Extract the [x, y] coordinate from the center of the cell holding the provided text.  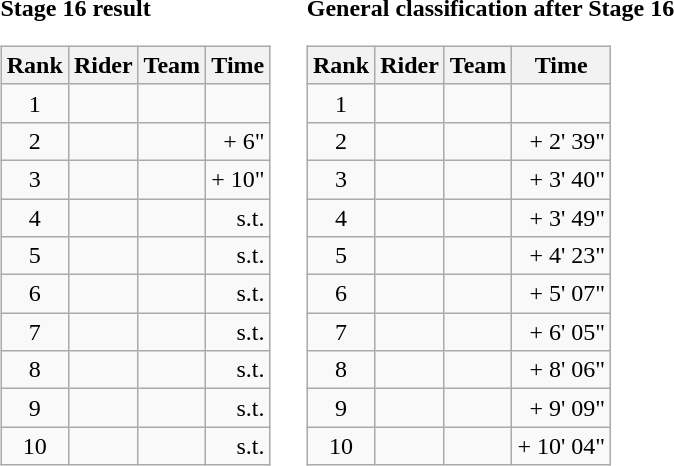
+ 10" [238, 179]
+ 9' 09" [562, 408]
+ 3' 40" [562, 179]
+ 4' 23" [562, 256]
+ 10' 04" [562, 446]
+ 6" [238, 141]
+ 3' 49" [562, 217]
+ 2' 39" [562, 141]
+ 5' 07" [562, 294]
+ 6' 05" [562, 332]
+ 8' 06" [562, 370]
